For the text-containing cell, return its midpoint in (x, y) coordinate format. 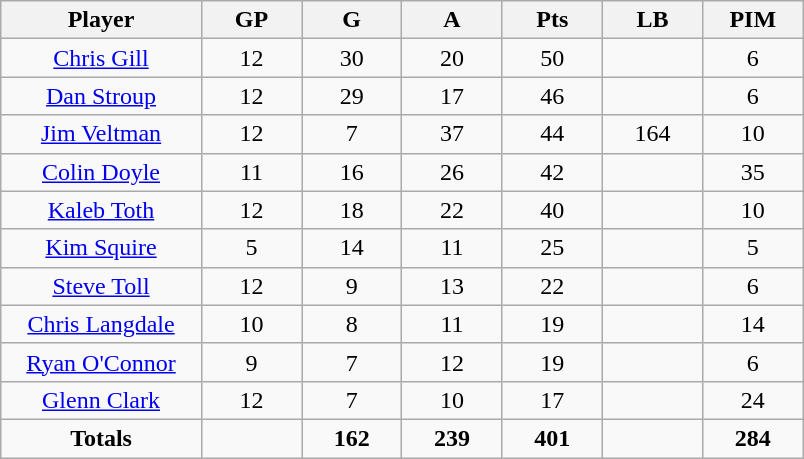
13 (452, 286)
30 (352, 58)
24 (753, 400)
284 (753, 438)
40 (552, 210)
50 (552, 58)
Glenn Clark (102, 400)
Pts (552, 20)
Kim Squire (102, 248)
Kaleb Toth (102, 210)
Totals (102, 438)
8 (352, 324)
20 (452, 58)
Jim Veltman (102, 134)
Chris Langdale (102, 324)
Player (102, 20)
LB (652, 20)
162 (352, 438)
Ryan O'Connor (102, 362)
46 (552, 96)
18 (352, 210)
26 (452, 172)
37 (452, 134)
25 (552, 248)
42 (552, 172)
239 (452, 438)
Dan Stroup (102, 96)
401 (552, 438)
Steve Toll (102, 286)
Colin Doyle (102, 172)
44 (552, 134)
16 (352, 172)
G (352, 20)
GP (251, 20)
35 (753, 172)
164 (652, 134)
29 (352, 96)
PIM (753, 20)
Chris Gill (102, 58)
A (452, 20)
